Return [x, y] of the center of cell containing provided text 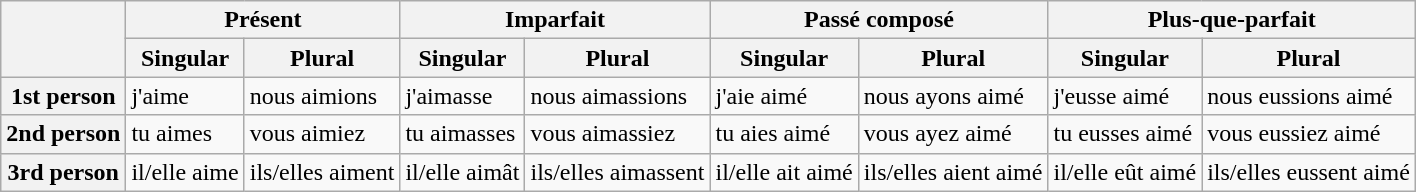
Plus-que-parfait [1232, 20]
ils/elles aiment [322, 172]
ils/elles eussent aimé [1309, 172]
il/elle ait aimé [784, 172]
j'aime [185, 96]
nous eussions aimé [1309, 96]
3rd person [64, 172]
tu aimasses [462, 134]
j'eusse aimé [1125, 96]
2nd person [64, 134]
il/elle eût aimé [1125, 172]
ils/elles aimassent [618, 172]
j'aimasse [462, 96]
Passé composé [879, 20]
nous aimassions [618, 96]
Imparfait [555, 20]
j'aie aimé [784, 96]
vous aimassiez [618, 134]
1st person [64, 96]
vous ayez aimé [953, 134]
Présent [263, 20]
tu aimes [185, 134]
vous aimiez [322, 134]
il/elle aime [185, 172]
vous eussiez aimé [1309, 134]
il/elle aimât [462, 172]
tu aies aimé [784, 134]
ils/elles aient aimé [953, 172]
nous ayons aimé [953, 96]
nous aimions [322, 96]
tu eusses aimé [1125, 134]
